Identify which cell holds the provided text, then report its [x, y] central coordinate. 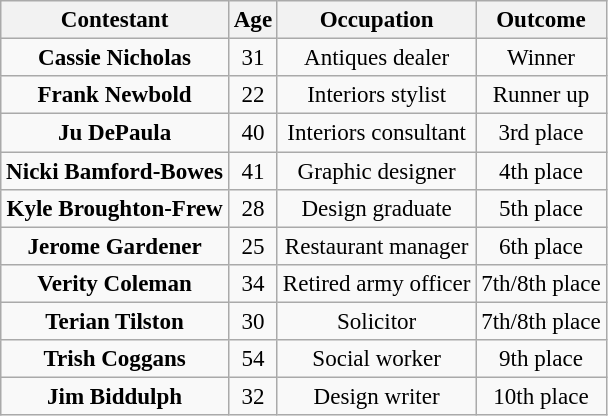
Terian Tilston [115, 322]
25 [252, 246]
Cassie Nicholas [115, 58]
Interiors stylist [376, 95]
Occupation [376, 20]
10th place [541, 397]
Design writer [376, 397]
Retired army officer [376, 284]
Contestant [115, 20]
31 [252, 58]
41 [252, 171]
Verity Coleman [115, 284]
Restaurant manager [376, 246]
Antiques dealer [376, 58]
40 [252, 133]
34 [252, 284]
Trish Coggans [115, 359]
Frank Newbold [115, 95]
Winner [541, 58]
Design graduate [376, 209]
Runner up [541, 95]
Social worker [376, 359]
Jim Biddulph [115, 397]
Age [252, 20]
5th place [541, 209]
22 [252, 95]
Kyle Broughton-Frew [115, 209]
28 [252, 209]
Ju DePaula [115, 133]
30 [252, 322]
Solicitor [376, 322]
Interiors consultant [376, 133]
Graphic designer [376, 171]
54 [252, 359]
3rd place [541, 133]
Jerome Gardener [115, 246]
32 [252, 397]
4th place [541, 171]
Outcome [541, 20]
9th place [541, 359]
Nicki Bamford-Bowes [115, 171]
6th place [541, 246]
